Identify which cell holds the provided text, then report its [X, Y] central coordinate. 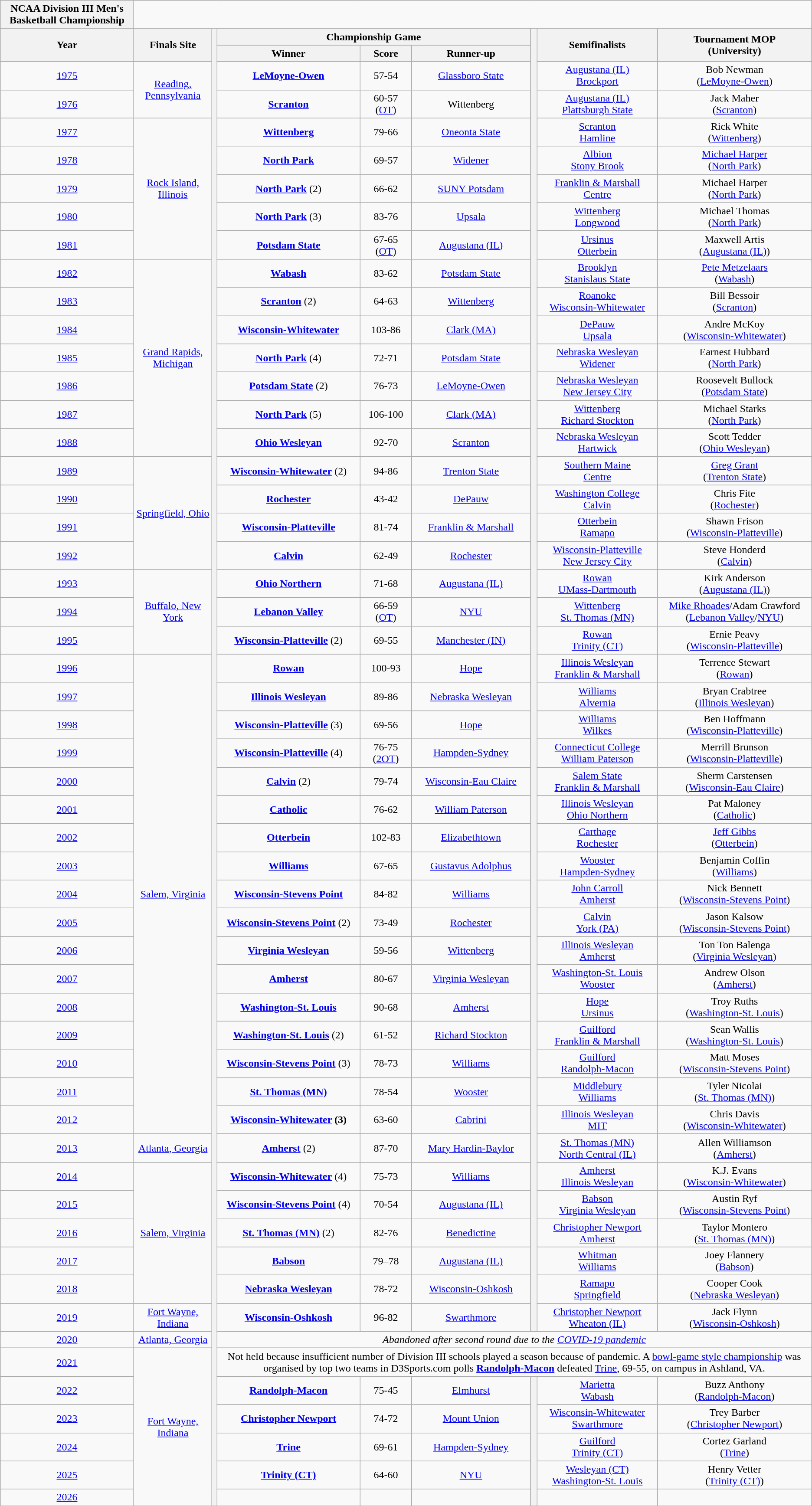
87-70 [386, 1148]
69-57 [386, 160]
2018 [67, 1289]
66-62 [386, 188]
Elizabethtown [471, 838]
103-86 [386, 330]
Allen Williamson(Amherst) [735, 1148]
Michael Thomas(North Park) [735, 217]
AlbionStony Brook [598, 160]
2010 [67, 1064]
Wisconsin-Stevens Point (3) [288, 1064]
Illinois WesleyanFranklin & Marshall [598, 668]
Manchester (IN) [471, 640]
66-59(OT) [386, 612]
William Paterson [471, 809]
2022 [67, 1391]
CarthageRochester [598, 838]
Sean Wallis(Washington-St. Louis) [735, 1035]
Earnest Hubbard(North Park) [735, 358]
Christopher NewportWheaton (IL) [598, 1318]
Pat Maloney(Catholic) [735, 809]
WhitmanWilliams [598, 1261]
Roosevelt Bullock(Potsdam State) [735, 386]
Tournament MOP(University) [735, 45]
2006 [67, 951]
2004 [67, 894]
RoanokeWisconsin-Whitewater [598, 301]
Wisconsin-Whitewater (2) [288, 471]
76-73 [386, 386]
1985 [67, 358]
Benedictine [471, 1233]
89-86 [386, 697]
67-65 [386, 866]
MariettaWabash [598, 1391]
Widener [471, 160]
SUNY Potsdam [471, 188]
1982 [67, 273]
K.J. Evans(Wisconsin-Whitewater) [735, 1176]
Glassboro State [471, 75]
Ton Ton Balenga(Virginia Wesleyan) [735, 951]
Trey Barber(Christopher Newport) [735, 1418]
Jack Flynn(Wisconsin-Oshkosh) [735, 1318]
Salem StateFranklin & Marshall [598, 781]
Bill Bessoir(Scranton) [735, 301]
57-54 [386, 75]
1977 [67, 132]
Calvin [288, 555]
72-71 [386, 358]
Augustana (IL)Brockport [598, 75]
Shawn Frison(Wisconsin-Platteville) [735, 527]
Benjamin Coffin(Williams) [735, 866]
Wisconsin-Eau Claire [471, 781]
Wisconsin-Stevens Point (4) [288, 1204]
82-76 [386, 1233]
Richard Stockton [471, 1035]
71-68 [386, 584]
43-42 [386, 499]
Abandoned after second round due to the COVID-19 pandemic [514, 1340]
Henry Vetter(Trinity (CT)) [735, 1475]
1975 [67, 75]
2023 [67, 1418]
1992 [67, 555]
Illinois WesleyanOhio Northern [598, 809]
Rick White(Wittenberg) [735, 132]
94-86 [386, 471]
62-49 [386, 555]
75-73 [386, 1176]
Wisconsin-Whitewater (3) [288, 1120]
2009 [67, 1035]
1986 [67, 386]
HopeUrsinus [598, 1007]
78-72 [386, 1289]
1987 [67, 415]
Semifinalists [598, 45]
North Park (3) [288, 217]
DePauwUpsala [598, 330]
Jeff Gibbs(Otterbein) [735, 838]
Andrew Olson(Amherst) [735, 979]
WittenbergLongwood [598, 217]
Wesleyan (CT)Washington-St. Louis [598, 1475]
59-56 [386, 951]
St. Thomas (MN) [288, 1091]
2019 [67, 1318]
Wisconsin-Stevens Point [288, 894]
Gustavus Adolphus [471, 866]
NCAA Division III Men's Basketball Championship [67, 15]
1979 [67, 188]
1988 [67, 442]
Potsdam State (2) [288, 386]
Upsala [471, 217]
Year [67, 45]
Wabash [288, 273]
1993 [67, 584]
Babson [288, 1261]
79-74 [386, 781]
1997 [67, 697]
North Park (5) [288, 415]
84-82 [386, 894]
Austin Ryf(Wisconsin-Stevens Point) [735, 1204]
1984 [67, 330]
Joey Flannery(Babson) [735, 1261]
1994 [67, 612]
Washington-St. LouisWooster [598, 979]
OtterbeinRamapo [598, 527]
83-62 [386, 273]
2011 [67, 1091]
2021 [67, 1362]
100-93 [386, 668]
Chris Fite(Rochester) [735, 499]
Championship Game [374, 37]
Christopher Newport [288, 1418]
Score [386, 53]
64-60 [386, 1475]
Ohio Wesleyan [288, 442]
96-82 [386, 1318]
Oneonta State [471, 132]
Tyler Nicolai(St. Thomas (MN)) [735, 1091]
Bob Newman(LeMoyne-Owen) [735, 75]
2014 [67, 1176]
Illinois Wesleyan [288, 697]
Nebraska WesleyanWidener [598, 358]
2017 [67, 1261]
2013 [67, 1148]
Scott Tedder(Ohio Wesleyan) [735, 442]
Matt Moses(Wisconsin-Stevens Point) [735, 1064]
92-70 [386, 442]
1999 [67, 753]
2000 [67, 781]
1978 [67, 160]
69-56 [386, 724]
Wisconsin-Platteville (4) [288, 753]
2025 [67, 1475]
Swarthmore [471, 1318]
79–78 [386, 1261]
Rock Island, Illinois [173, 188]
Nebraska WesleyanNew Jersey City [598, 386]
Wisconsin-WhitewaterSwarthmore [598, 1418]
83-76 [386, 217]
Christopher NewportAmherst [598, 1233]
Wisconsin-Whitewater (4) [288, 1176]
GuilfordTrinity (CT) [598, 1447]
1998 [67, 724]
60-57(OT) [386, 104]
76-62 [386, 809]
75-45 [386, 1391]
Calvin (2) [288, 781]
2005 [67, 922]
67-65(OT) [386, 245]
Greg Grant(Trenton State) [735, 471]
Nebraska WesleyanHartwick [598, 442]
Nick Bennett(Wisconsin-Stevens Point) [735, 894]
Reading, Pennsylvania [173, 90]
1980 [67, 217]
Pete Metzelaars(Wabash) [735, 273]
63-60 [386, 1120]
Wisconsin-Platteville (3) [288, 724]
St. Thomas (MN)North Central (IL) [598, 1148]
Sherm Carstensen(Wisconsin-Eau Claire) [735, 781]
2008 [67, 1007]
1990 [67, 499]
2003 [67, 866]
Franklin & Marshall [471, 527]
80-67 [386, 979]
Runner-up [471, 53]
BabsonVirginia Wesleyan [598, 1204]
Amherst (2) [288, 1148]
Wisconsin-Platteville (2) [288, 640]
Terrence Stewart(Rowan) [735, 668]
2020 [67, 1340]
Wisconsin-Whitewater [288, 330]
Ohio Northern [288, 584]
76-75(2OT) [386, 753]
Finals Site [173, 45]
Wisconsin-PlattevilleNew Jersey City [598, 555]
2016 [67, 1233]
Troy Ruths(Washington-St. Louis) [735, 1007]
Randolph-Macon [288, 1391]
Cooper Cook(Nebraska Wesleyan) [735, 1289]
Cabrini [471, 1120]
Grand Rapids, Michigan [173, 357]
Otterbein [288, 838]
70-54 [386, 1204]
Wisconsin-Platteville [288, 527]
102-83 [386, 838]
1995 [67, 640]
Washington-St. Louis (2) [288, 1035]
2012 [67, 1120]
GuilfordFranklin & Marshall [598, 1035]
1981 [67, 245]
John CarrollAmherst [598, 894]
1983 [67, 301]
CalvinYork (PA) [598, 922]
1989 [67, 471]
1996 [67, 668]
Scranton (2) [288, 301]
Buffalo, New York [173, 612]
WoosterHampden-Sydney [598, 866]
RamapoSpringfield [598, 1289]
WittenbergSt. Thomas (MN) [598, 612]
Mary Hardin-Baylor [471, 1148]
Jason Kalsow(Wisconsin-Stevens Point) [735, 922]
Jack Maher(Scranton) [735, 104]
Washington-St. Louis [288, 1007]
Springfield, Ohio [173, 513]
1976 [67, 104]
WilliamsAlvernia [598, 697]
Wooster [471, 1091]
Maxwell Artis(Augustana (IL)) [735, 245]
79-66 [386, 132]
81-74 [386, 527]
78-54 [386, 1091]
Chris Davis(Wisconsin-Whitewater) [735, 1120]
St. Thomas (MN) (2) [288, 1233]
2001 [67, 809]
2015 [67, 1204]
North Park [288, 160]
2002 [67, 838]
2024 [67, 1447]
Lebanon Valley [288, 612]
North Park (4) [288, 358]
Winner [288, 53]
Rowan [288, 668]
2026 [67, 1497]
BrooklynStanislaus State [598, 273]
Ernie Peavy(Wisconsin-Platteville) [735, 640]
Steve Honderd(Calvin) [735, 555]
73-49 [386, 922]
Andre McKoy(Wisconsin-Whitewater) [735, 330]
74-72 [386, 1418]
Elmhurst [471, 1391]
UrsinusOtterbein [598, 245]
North Park (2) [288, 188]
Illinois WesleyanMIT [598, 1120]
106-100 [386, 415]
Michael Starks(North Park) [735, 415]
AmherstIllinois Wesleyan [598, 1176]
WittenbergRichard Stockton [598, 415]
64-63 [386, 301]
Buzz Anthony(Randolph-Macon) [735, 1391]
1991 [67, 527]
MiddleburyWilliams [598, 1091]
Franklin & MarshallCentre [598, 188]
69-55 [386, 640]
Cortez Garland(Trine) [735, 1447]
Illinois WesleyanAmherst [598, 951]
WilliamsWilkes [598, 724]
Wisconsin-Stevens Point (2) [288, 922]
69-61 [386, 1447]
Trine [288, 1447]
RowanTrinity (CT) [598, 640]
DePauw [471, 499]
Washington CollegeCalvin [598, 499]
Mike Rhoades/Adam Crawford(Lebanon Valley/NYU) [735, 612]
90-68 [386, 1007]
Kirk Anderson(Augustana (IL)) [735, 584]
Merrill Brunson(Wisconsin-Platteville) [735, 753]
Bryan Crabtree(Illinois Wesleyan) [735, 697]
61-52 [386, 1035]
Augustana (IL)Plattsburgh State [598, 104]
GuilfordRandolph-Macon [598, 1064]
Trinity (CT) [288, 1475]
Ben Hoffmann(Wisconsin-Platteville) [735, 724]
Catholic [288, 809]
Southern MaineCentre [598, 471]
78-73 [386, 1064]
Connecticut CollegeWilliam Paterson [598, 753]
Trenton State [471, 471]
ScrantonHamline [598, 132]
RowanUMass-Dartmouth [598, 584]
Taylor Montero(St. Thomas (MN)) [735, 1233]
2007 [67, 979]
Mount Union [471, 1418]
